Extract the (x, y) coordinate from the center of the cell holding the provided text.  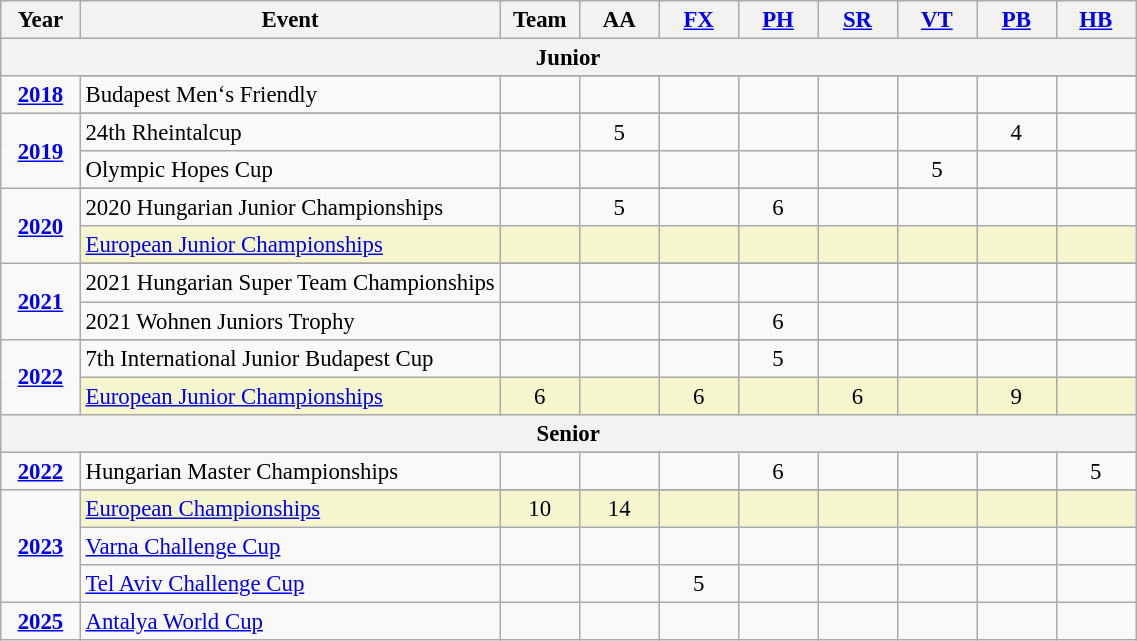
Event (290, 20)
24th Rheintalcup (290, 133)
4 (1016, 133)
2020 (40, 226)
Varna Challenge Cup (290, 546)
FX (698, 20)
Antalya World Cup (290, 621)
Senior (568, 433)
Junior (568, 58)
SR (858, 20)
AA (618, 20)
9 (1016, 396)
Budapest Men‘s Friendly (290, 95)
Olympic Hopes Cup (290, 170)
VT (936, 20)
2025 (40, 621)
14 (618, 509)
2023 (40, 546)
2021 Hungarian Super Team Championships (290, 283)
2018 (40, 95)
2021 (40, 302)
Team (540, 20)
2020 Hungarian Junior Championships (290, 208)
7th International Junior Budapest Cup (290, 358)
10 (540, 509)
Tel Aviv Challenge Cup (290, 584)
Hungarian Master Championships (290, 471)
2021 Wohnen Juniors Trophy (290, 321)
PH (778, 20)
HB (1096, 20)
Year (40, 20)
European Championships (290, 509)
2019 (40, 152)
PB (1016, 20)
